Find where the given text appears and provide that cell's center as [x, y] coordinate. 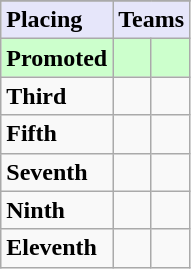
Third [57, 96]
Ninth [57, 210]
Promoted [57, 58]
Placing [57, 20]
Seventh [57, 172]
Fifth [57, 134]
Eleventh [57, 248]
Teams [152, 20]
